Search for the cell housing the specified text and yield its [x, y] center coordinate. 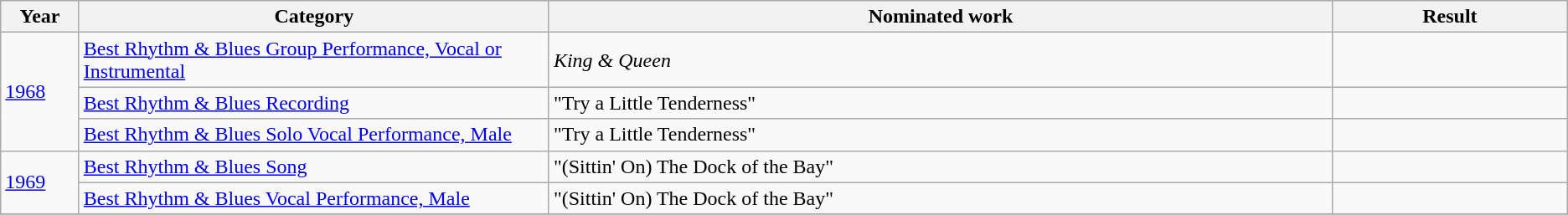
Best Rhythm & Blues Song [313, 166]
Result [1451, 17]
Best Rhythm & Blues Solo Vocal Performance, Male [313, 135]
King & Queen [940, 60]
1968 [40, 92]
Best Rhythm & Blues Recording [313, 103]
1969 [40, 182]
Best Rhythm & Blues Vocal Performance, Male [313, 198]
Category [313, 17]
Nominated work [940, 17]
Best Rhythm & Blues Group Performance, Vocal or Instrumental [313, 60]
Year [40, 17]
